Find where the given text appears and provide that cell's center as [X, Y] coordinate. 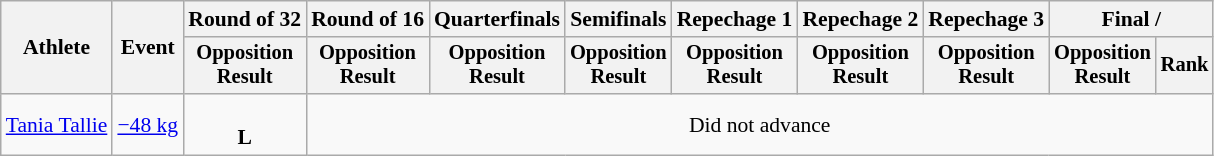
Athlete [57, 48]
Rank [1185, 66]
Round of 16 [368, 19]
−48 kg [148, 124]
Semifinals [618, 19]
Quarterfinals [497, 19]
L [244, 124]
Final / [1131, 19]
Tania Tallie [57, 124]
Repechage 3 [986, 19]
Repechage 1 [735, 19]
Event [148, 48]
Round of 32 [244, 19]
Repechage 2 [860, 19]
Did not advance [760, 124]
